Locate the cell with the specified text and output its (X, Y) center coordinate. 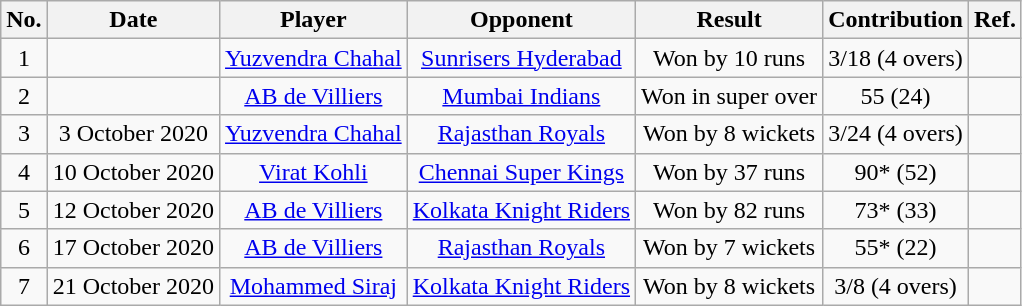
5 (24, 210)
Sunrisers Hyderabad (521, 58)
Result (730, 20)
Mumbai Indians (521, 96)
Mohammed Siraj (314, 286)
Won by 37 runs (730, 172)
2 (24, 96)
10 October 2020 (133, 172)
Won in super over (730, 96)
Won by 7 wickets (730, 248)
3/18 (4 overs) (896, 58)
Won by 10 runs (730, 58)
Won by 82 runs (730, 210)
7 (24, 286)
4 (24, 172)
3/24 (4 overs) (896, 134)
No. (24, 20)
Contribution (896, 20)
55 (24) (896, 96)
21 October 2020 (133, 286)
Player (314, 20)
6 (24, 248)
3/8 (4 overs) (896, 286)
Ref. (994, 20)
Chennai Super Kings (521, 172)
Opponent (521, 20)
1 (24, 58)
3 (24, 134)
90* (52) (896, 172)
55* (22) (896, 248)
3 October 2020 (133, 134)
17 October 2020 (133, 248)
73* (33) (896, 210)
Virat Kohli (314, 172)
Date (133, 20)
12 October 2020 (133, 210)
